Output the (X, Y) coordinate of the center of the cell containing the given text.  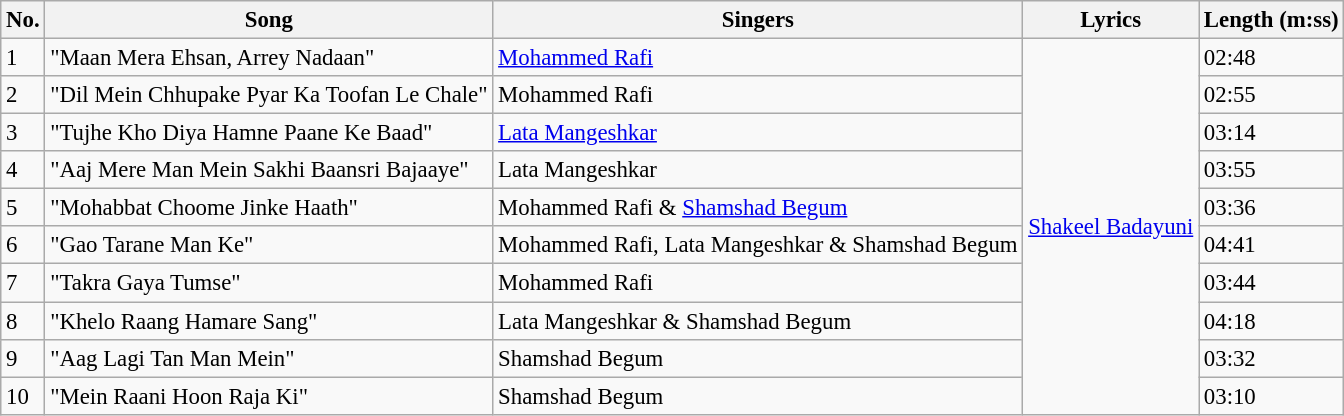
8 (23, 321)
"Dil Mein Chhupake Pyar Ka Toofan Le Chale" (269, 95)
Singers (758, 20)
03:55 (1272, 170)
Lyrics (1111, 20)
"Khelo Raang Hamare Sang" (269, 321)
5 (23, 208)
"Takra Gaya Tumse" (269, 283)
Lata Mangeshkar & Shamshad Begum (758, 321)
02:48 (1272, 58)
"Mein Raani Hoon Raja Ki" (269, 396)
Song (269, 20)
Shakeel Badayuni (1111, 227)
"Tujhe Kho Diya Hamne Paane Ke Baad" (269, 133)
"Maan Mera Ehsan, Arrey Nadaan" (269, 58)
"Gao Tarane Man Ke" (269, 245)
2 (23, 95)
4 (23, 170)
10 (23, 396)
No. (23, 20)
6 (23, 245)
3 (23, 133)
Mohammed Rafi & Shamshad Begum (758, 208)
03:32 (1272, 358)
"Aag Lagi Tan Man Mein" (269, 358)
Mohammed Rafi, Lata Mangeshkar & Shamshad Begum (758, 245)
02:55 (1272, 95)
04:41 (1272, 245)
7 (23, 283)
03:36 (1272, 208)
"Aaj Mere Man Mein Sakhi Baansri Bajaaye" (269, 170)
Length (m:ss) (1272, 20)
03:44 (1272, 283)
"Mohabbat Choome Jinke Haath" (269, 208)
03:14 (1272, 133)
04:18 (1272, 321)
9 (23, 358)
1 (23, 58)
03:10 (1272, 396)
